Detect which cell encompasses the target text, then output its [X, Y] center coordinate. 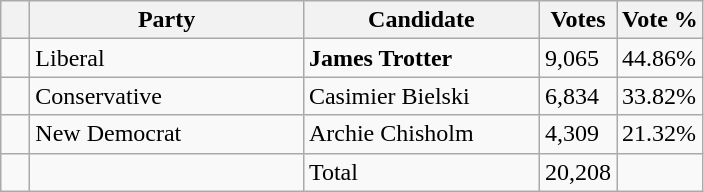
Party [167, 20]
4,309 [578, 134]
44.86% [660, 58]
Candidate [421, 20]
21.32% [660, 134]
Vote % [660, 20]
Votes [578, 20]
New Democrat [167, 134]
Casimier Bielski [421, 96]
9,065 [578, 58]
Conservative [167, 96]
20,208 [578, 172]
Archie Chisholm [421, 134]
Total [421, 172]
33.82% [660, 96]
Liberal [167, 58]
6,834 [578, 96]
James Trotter [421, 58]
